From the cell containing the given text, extract its center point as [X, Y] coordinate. 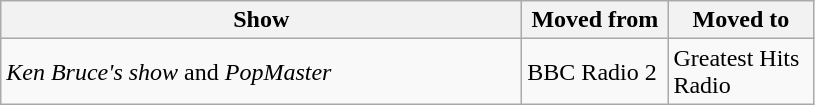
Ken Bruce's show and PopMaster [262, 72]
BBC Radio 2 [595, 72]
Greatest Hits Radio [741, 72]
Moved to [741, 20]
Moved from [595, 20]
Show [262, 20]
